Return [X, Y] of the center of cell containing provided text 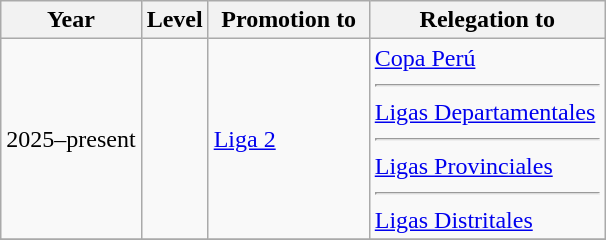
Level [174, 20]
Copa Perú Ligas Departamentales Ligas Provinciales Ligas Distritales [487, 139]
Year [71, 20]
Relegation to [487, 20]
2025–present [71, 139]
Promotion to [288, 20]
Liga 2 [288, 139]
